Identify which cell holds the provided text, then report its (X, Y) central coordinate. 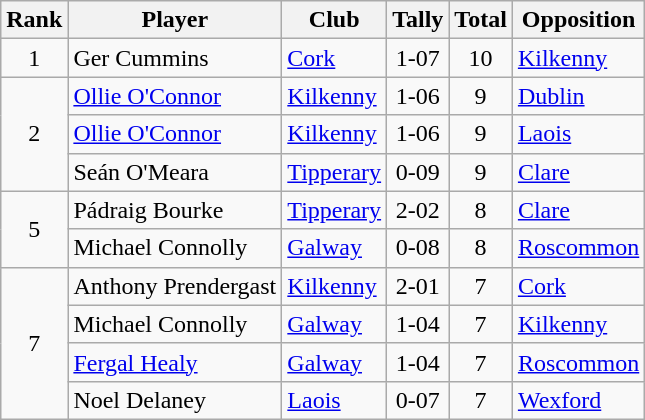
2-02 (418, 210)
2-01 (418, 286)
0-08 (418, 248)
Player (175, 20)
Seán O'Meara (175, 172)
Wexford (578, 400)
1-07 (418, 58)
Club (334, 20)
0-09 (418, 172)
5 (34, 229)
Rank (34, 20)
Tally (418, 20)
Total (481, 20)
0-07 (418, 400)
1 (34, 58)
Opposition (578, 20)
10 (481, 58)
Dublin (578, 96)
Noel Delaney (175, 400)
Anthony Prendergast (175, 286)
Pádraig Bourke (175, 210)
Ger Cummins (175, 58)
Fergal Healy (175, 362)
2 (34, 134)
